Search for the cell housing the specified text and yield its [x, y] center coordinate. 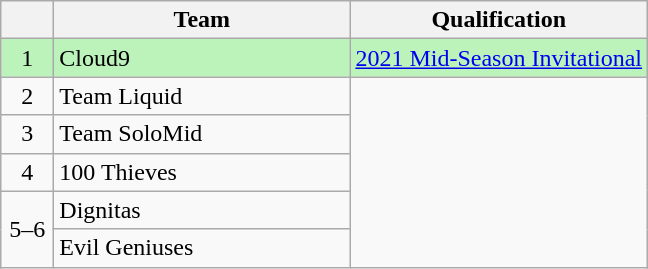
Qualification [499, 20]
2 [28, 96]
Team Liquid [202, 96]
Evil Geniuses [202, 248]
Dignitas [202, 210]
1 [28, 58]
3 [28, 134]
Team SoloMid [202, 134]
5–6 [28, 229]
100 Thieves [202, 172]
Team [202, 20]
4 [28, 172]
Cloud9 [202, 58]
2021 Mid-Season Invitational [499, 58]
